Scan for the cell matching the given text and deliver its (x, y) coordinate at center. 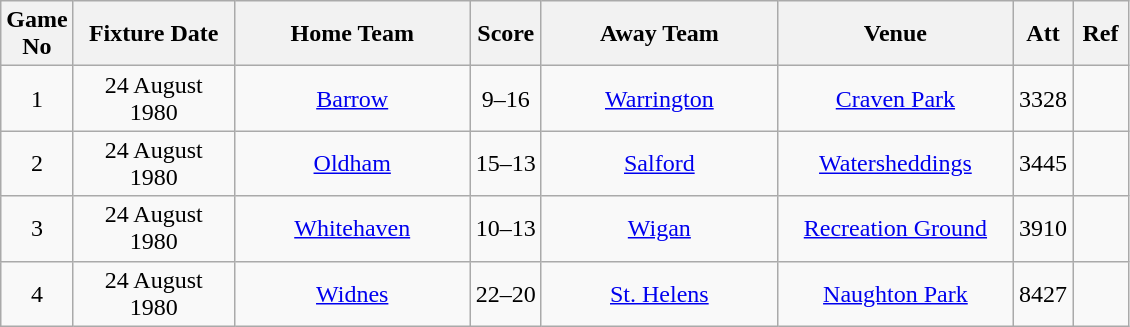
Craven Park (895, 98)
3 (37, 228)
3445 (1042, 164)
Fixture Date (154, 34)
3328 (1042, 98)
Naughton Park (895, 294)
Home Team (352, 34)
Ref (1100, 34)
Wigan (659, 228)
1 (37, 98)
Widnes (352, 294)
Venue (895, 34)
22–20 (506, 294)
15–13 (506, 164)
2 (37, 164)
10–13 (506, 228)
Watersheddings (895, 164)
Score (506, 34)
4 (37, 294)
Recreation Ground (895, 228)
Barrow (352, 98)
Away Team (659, 34)
9–16 (506, 98)
St. Helens (659, 294)
Salford (659, 164)
3910 (1042, 228)
Game No (37, 34)
Whitehaven (352, 228)
Warrington (659, 98)
8427 (1042, 294)
Oldham (352, 164)
Att (1042, 34)
